From the cell containing the given text, extract its center point as (x, y) coordinate. 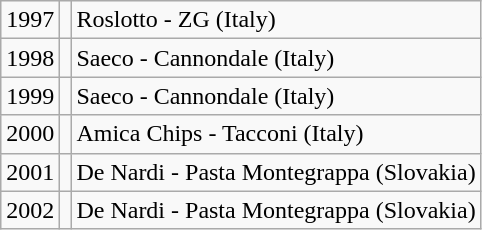
2001 (30, 172)
2002 (30, 210)
Amica Chips - Tacconi (Italy) (276, 134)
2000 (30, 134)
1998 (30, 58)
1999 (30, 96)
Roslotto - ZG (Italy) (276, 20)
1997 (30, 20)
